Scan for the cell matching the given text and deliver its (x, y) coordinate at center. 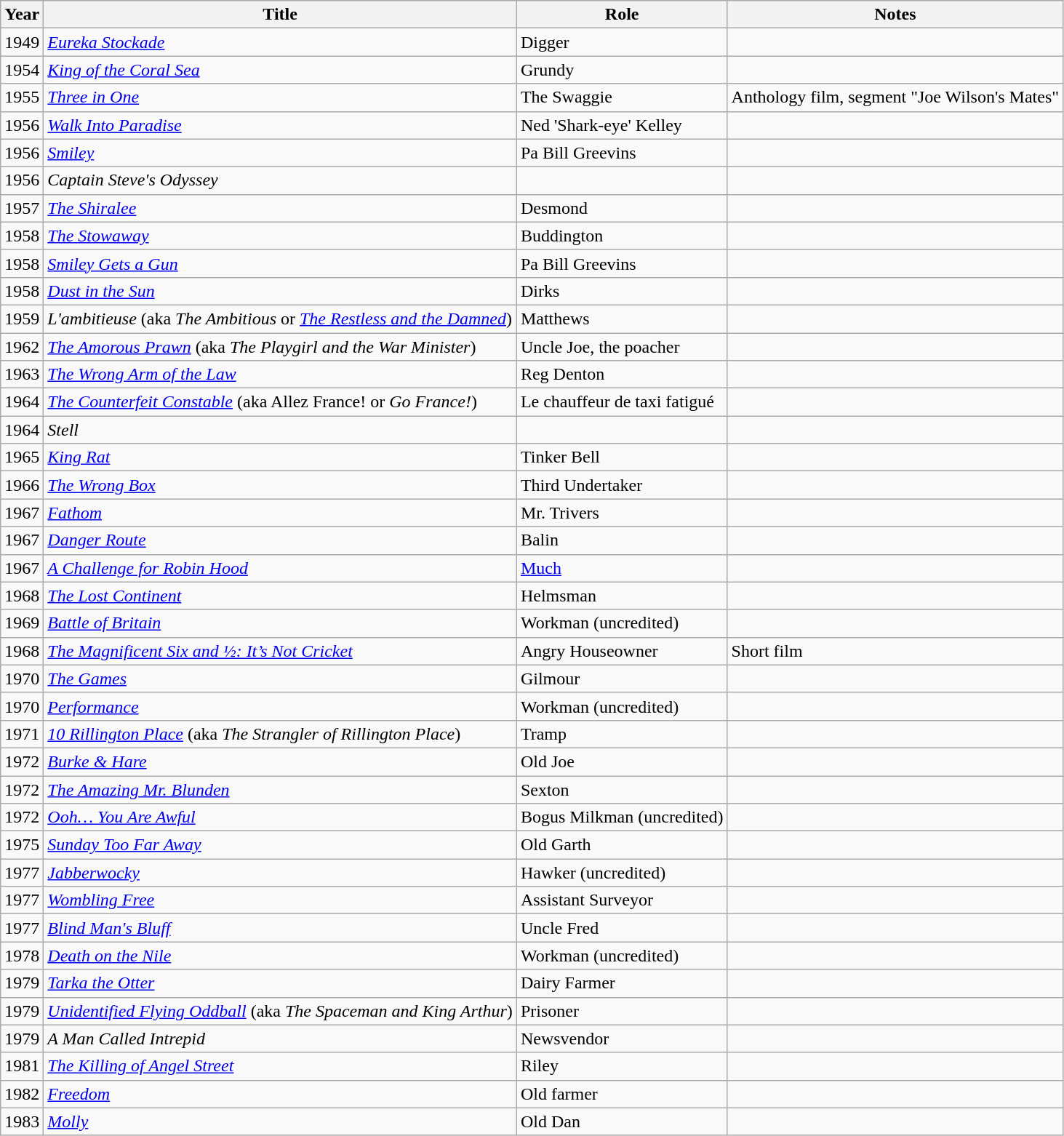
Newsvendor (622, 1039)
The Wrong Arm of the Law (281, 375)
Le chauffeur de taxi fatigué (622, 402)
The Shiralee (281, 208)
The Wrong Box (281, 485)
Bogus Milkman (uncredited) (622, 817)
Dirks (622, 291)
Old farmer (622, 1094)
1965 (22, 457)
The Killing of Angel Street (281, 1066)
Grundy (622, 70)
1959 (22, 319)
Death on the Nile (281, 956)
A Challenge for Robin Hood (281, 568)
Old Joe (622, 761)
1962 (22, 347)
Old Dan (622, 1121)
1981 (22, 1066)
1957 (22, 208)
Desmond (622, 208)
Blind Man's Bluff (281, 928)
Performance (281, 706)
King Rat (281, 457)
Unidentified Flying Oddball (aka The Spaceman and King Arthur) (281, 1011)
1983 (22, 1121)
1978 (22, 956)
King of the Coral Sea (281, 70)
Ooh… You Are Awful (281, 817)
Ned 'Shark-eye' Kelley (622, 125)
The Swaggie (622, 97)
Title (281, 15)
1969 (22, 623)
Much (622, 568)
The Counterfeit Constable (aka Allez France! or Go France!) (281, 402)
Short film (895, 651)
Danger Route (281, 540)
Third Undertaker (622, 485)
Sunday Too Far Away (281, 845)
Tinker Bell (622, 457)
Anthology film, segment "Joe Wilson's Mates" (895, 97)
1975 (22, 845)
Riley (622, 1066)
Stell (281, 430)
Eureka Stockade (281, 42)
1966 (22, 485)
L'ambitieuse (aka The Ambitious or The Restless and the Damned) (281, 319)
Dairy Farmer (622, 983)
Angry Houseowner (622, 651)
A Man Called Intrepid (281, 1039)
1949 (22, 42)
1982 (22, 1094)
Smiley Gets a Gun (281, 263)
Reg Denton (622, 375)
Digger (622, 42)
Helmsman (622, 596)
Notes (895, 15)
Balin (622, 540)
Freedom (281, 1094)
Fathom (281, 513)
Matthews (622, 319)
Role (622, 15)
Old Garth (622, 845)
Assistant Surveyor (622, 900)
Tramp (622, 734)
Gilmour (622, 679)
Captain Steve's Odyssey (281, 180)
Year (22, 15)
10 Rillington Place (aka The Strangler of Rillington Place) (281, 734)
Sexton (622, 789)
Prisoner (622, 1011)
Jabberwocky (281, 873)
The Games (281, 679)
Walk Into Paradise (281, 125)
The Magnificent Six and ½: It’s Not Cricket (281, 651)
The Amazing Mr. Blunden (281, 789)
1963 (22, 375)
Uncle Joe, the poacher (622, 347)
Smiley (281, 153)
Three in One (281, 97)
1971 (22, 734)
Dust in the Sun (281, 291)
Molly (281, 1121)
The Amorous Prawn (aka The Playgirl and the War Minister) (281, 347)
Tarka the Otter (281, 983)
1955 (22, 97)
The Stowaway (281, 236)
1954 (22, 70)
The Lost Continent (281, 596)
Uncle Fred (622, 928)
Hawker (uncredited) (622, 873)
Wombling Free (281, 900)
Battle of Britain (281, 623)
Buddington (622, 236)
Mr. Trivers (622, 513)
Burke & Hare (281, 761)
